Locate the cell with the specified text and output its [X, Y] center coordinate. 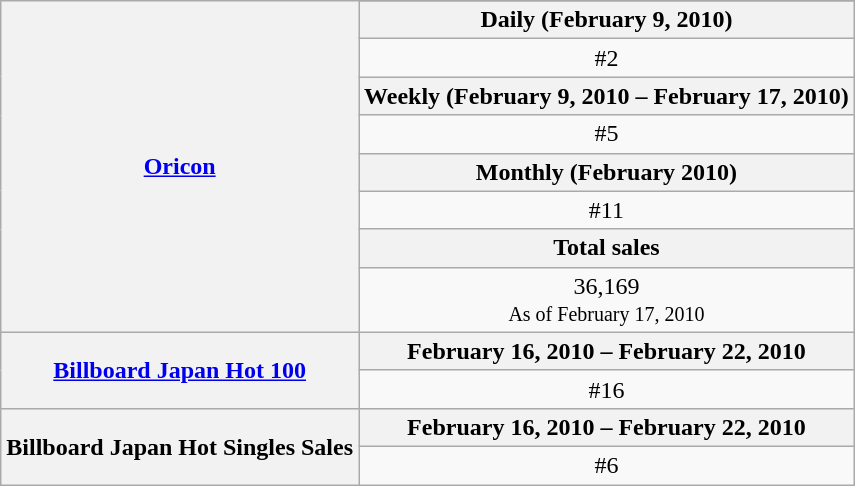
#5 [607, 134]
36,169As of February 17, 2010 [607, 300]
#2 [607, 58]
Daily (February 9, 2010) [607, 20]
#11 [607, 210]
#6 [607, 465]
Total sales [607, 248]
Monthly (February 2010) [607, 172]
Billboard Japan Hot 100 [180, 370]
Weekly (February 9, 2010 – February 17, 2010) [607, 96]
Billboard Japan Hot Singles Sales [180, 446]
Oricon [180, 167]
#16 [607, 389]
